Output the [x, y] coordinate of the center of the cell containing the given text.  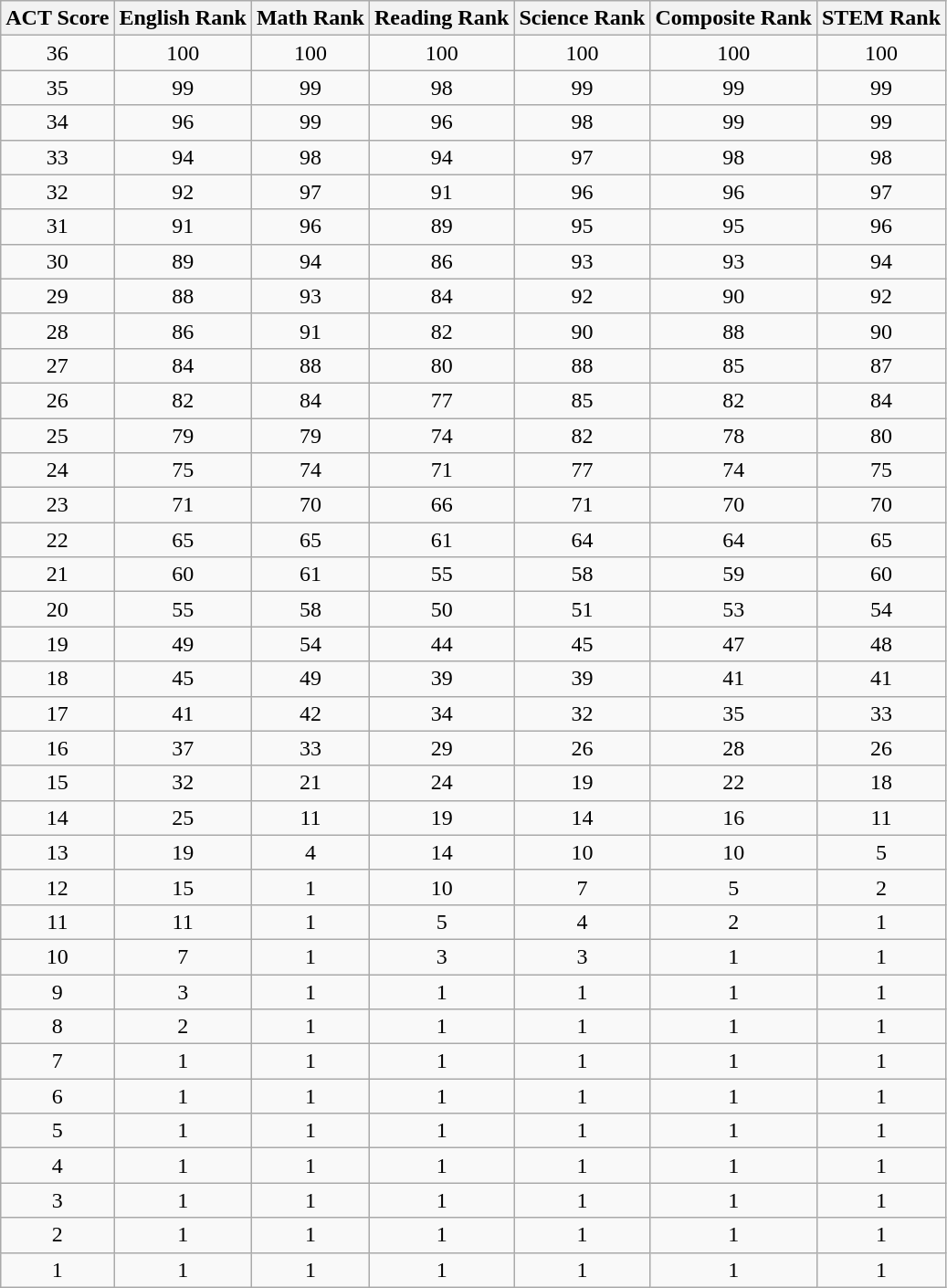
36 [58, 53]
50 [441, 609]
53 [733, 609]
8 [58, 1027]
78 [733, 436]
31 [58, 227]
STEM Rank [880, 18]
87 [880, 365]
20 [58, 609]
Composite Rank [733, 18]
47 [733, 644]
42 [310, 713]
ACT Score [58, 18]
23 [58, 505]
Reading Rank [441, 18]
9 [58, 991]
48 [880, 644]
30 [58, 261]
44 [441, 644]
37 [183, 748]
66 [441, 505]
Math Rank [310, 18]
13 [58, 852]
12 [58, 887]
59 [733, 575]
17 [58, 713]
51 [583, 609]
6 [58, 1096]
27 [58, 365]
English Rank [183, 18]
Science Rank [583, 18]
